Locate the cell with the specified text and output its [x, y] center coordinate. 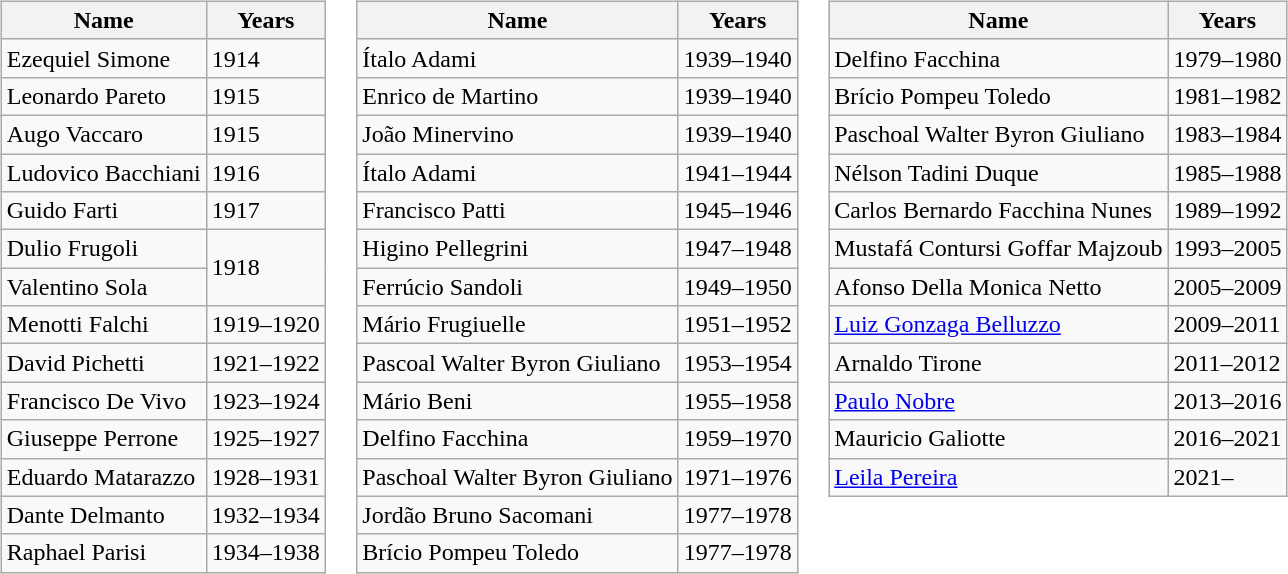
Nélson Tadini Duque [998, 173]
Francisco De Vivo [104, 401]
1919–1920 [266, 325]
David Pichetti [104, 363]
Menotti Falchi [104, 325]
1947–1948 [738, 249]
Jordão Bruno Sacomani [518, 515]
Dante Delmanto [104, 515]
Ludovico Bacchiani [104, 173]
Mário Frugiuelle [518, 325]
1945–1946 [738, 211]
1949–1950 [738, 287]
Eduardo Matarazzo [104, 477]
Mauricio Galiotte [998, 439]
1985–1988 [1228, 173]
Leila Pereira [998, 477]
Augo Vaccaro [104, 134]
Mário Beni [518, 401]
1918 [266, 268]
Giuseppe Perrone [104, 439]
Higino Pellegrini [518, 249]
Guido Farti [104, 211]
1959–1970 [738, 439]
Raphael Parisi [104, 553]
1971–1976 [738, 477]
1934–1938 [266, 553]
Paulo Nobre [998, 401]
1928–1931 [266, 477]
Ferrúcio Sandoli [518, 287]
João Minervino [518, 134]
Dulio Frugoli [104, 249]
2013–2016 [1228, 401]
2005–2009 [1228, 287]
Mustafá Contursi Goffar Majzoub [998, 249]
1979–1980 [1228, 58]
1941–1944 [738, 173]
1989–1992 [1228, 211]
Carlos Bernardo Facchina Nunes [998, 211]
Luiz Gonzaga Belluzzo [998, 325]
2009–2011 [1228, 325]
1932–1934 [266, 515]
2021– [1228, 477]
Afonso Della Monica Netto [998, 287]
1916 [266, 173]
1917 [266, 211]
1951–1952 [738, 325]
Pascoal Walter Byron Giuliano [518, 363]
1953–1954 [738, 363]
1925–1927 [266, 439]
Ezequiel Simone [104, 58]
1983–1984 [1228, 134]
1923–1924 [266, 401]
Valentino Sola [104, 287]
Enrico de Martino [518, 96]
2011–2012 [1228, 363]
2016–2021 [1228, 439]
1993–2005 [1228, 249]
1914 [266, 58]
Arnaldo Tirone [998, 363]
Francisco Patti [518, 211]
1955–1958 [738, 401]
1981–1982 [1228, 96]
Leonardo Pareto [104, 96]
1921–1922 [266, 363]
